For the text-containing cell, return its midpoint in (X, Y) coordinate format. 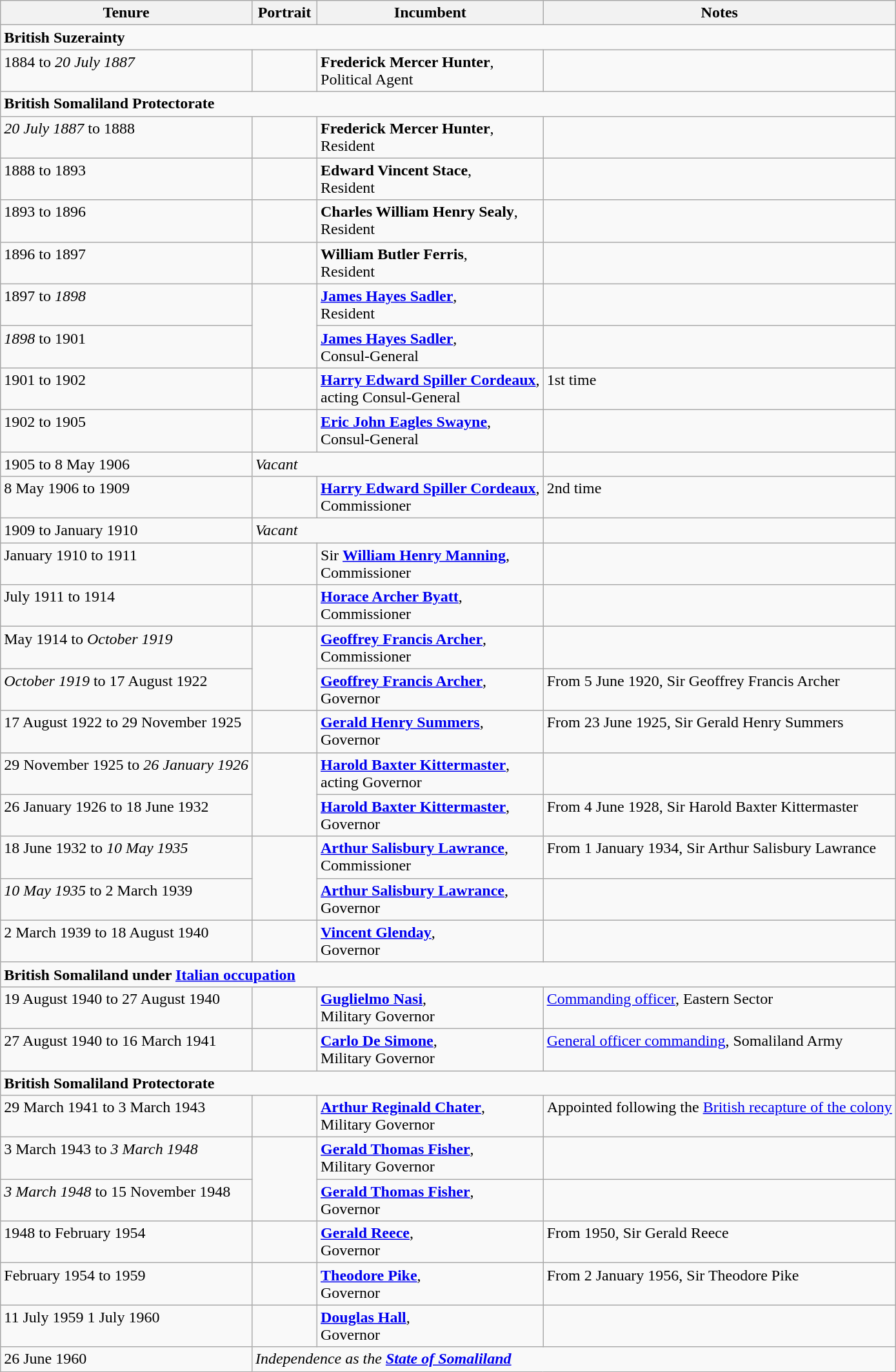
Harold Baxter Kittermaster, Governor (431, 815)
1905 to 8 May 1906 (126, 464)
October 1919 to 17 August 1922 (126, 690)
26 June 1960 (126, 1359)
Appointed following the British recapture of the colony (719, 1117)
18 June 1932 to 10 May 1935 (126, 857)
1898 to 1901 (126, 347)
General officer commanding, Somaliland Army (719, 1050)
3 March 1948 to 15 November 1948 (126, 1200)
Incumbent (431, 13)
1st time (719, 388)
1896 to 1897 (126, 263)
British Suzerainty (448, 37)
10 May 1935 to 2 March 1939 (126, 899)
Horace Archer Byatt, Commissioner (431, 606)
1884 to 20 July 1887 (126, 71)
Frederick Mercer Hunter, Political Agent (431, 71)
1901 to 1902 (126, 388)
Charles William Henry Sealy, Resident (431, 220)
Harry Edward Spiller Cordeaux, Commissioner (431, 498)
29 November 1925 to 26 January 1926 (126, 774)
Gerald Thomas Fisher, Governor (431, 1200)
Portrait (284, 13)
Guglielmo Nasi, Military Governor (431, 1007)
From 1950, Sir Gerald Reece (719, 1242)
From 5 June 1920, Sir Geoffrey Francis Archer (719, 690)
James Hayes Sadler, Consul-General (431, 347)
Independence as the State of Somaliland (573, 1359)
Tenure (126, 13)
1893 to 1896 (126, 220)
Gerald Thomas Fisher, Military Governor (431, 1158)
29 March 1941 to 3 March 1943 (126, 1117)
Gerald Reece, Governor (431, 1242)
Commanding officer, Eastern Sector (719, 1007)
Harold Baxter Kittermaster, acting Governor (431, 774)
2 March 1939 to 18 August 1940 (126, 941)
James Hayes Sadler, Resident (431, 304)
1888 to 1893 (126, 179)
From 23 June 1925, Sir Gerald Henry Summers (719, 731)
8 May 1906 to 1909 (126, 498)
27 August 1940 to 16 March 1941 (126, 1050)
From 2 January 1956, Sir Theodore Pike (719, 1284)
1897 to 1898 (126, 304)
Harry Edward Spiller Cordeaux, acting Consul-General (431, 388)
Sir William Henry Manning, Commissioner (431, 563)
3 March 1943 to 3 March 1948 (126, 1158)
Arthur Reginald Chater, Military Governor (431, 1117)
Frederick Mercer Hunter, Resident (431, 137)
British Somaliland under Italian occupation (448, 974)
26 January 1926 to 18 June 1932 (126, 815)
From 1 January 1934, Sir Arthur Salisbury Lawrance (719, 857)
17 August 1922 to 29 November 1925 (126, 731)
William Butler Ferris, Resident (431, 263)
Edward Vincent Stace, Resident (431, 179)
1948 to February 1954 (126, 1242)
19 August 1940 to 27 August 1940 (126, 1007)
May 1914 to October 1919 (126, 647)
20 July 1887 to 1888 (126, 137)
Geoffrey Francis Archer, Governor (431, 690)
11 July 1959 1 July 1960 (126, 1326)
Theodore Pike, Governor (431, 1284)
2nd time (719, 498)
Gerald Henry Summers, Governor (431, 731)
Notes (719, 13)
July 1911 to 1914 (126, 606)
Douglas Hall, Governor (431, 1326)
February 1954 to 1959 (126, 1284)
Arthur Salisbury Lawrance, Governor (431, 899)
1909 to January 1910 (126, 531)
1902 to 1905 (126, 431)
January 1910 to 1911 (126, 563)
Geoffrey Francis Archer, Commissioner (431, 647)
From 4 June 1928, Sir Harold Baxter Kittermaster (719, 815)
Vincent Glenday, Governor (431, 941)
Eric John Eagles Swayne, Consul-General (431, 431)
Carlo De Simone, Military Governor (431, 1050)
Arthur Salisbury Lawrance, Commissioner (431, 857)
